Pinpoint the cell where the given text exists, returning its (X, Y) midpoint coordinate. 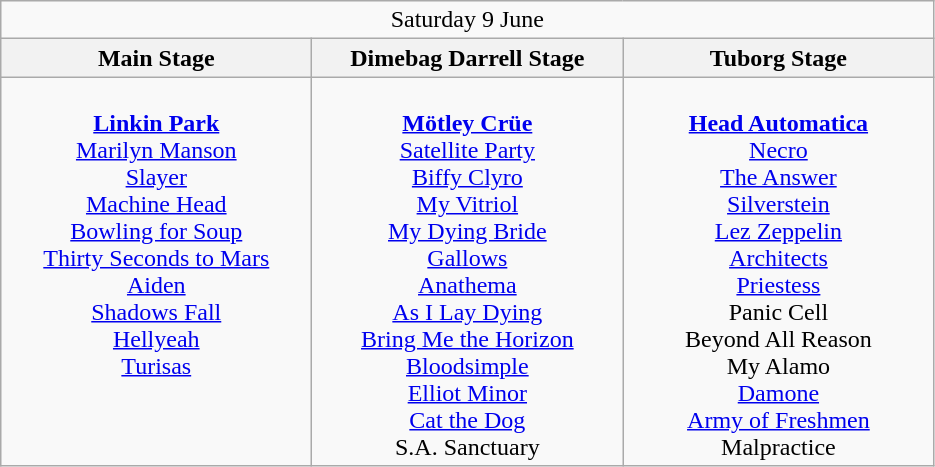
Main Stage (156, 58)
Linkin Park Marilyn Manson Slayer Machine Head Bowling for Soup Thirty Seconds to Mars Aiden Shadows Fall Hellyeah Turisas (156, 272)
Saturday 9 June (468, 20)
Tuborg Stage (778, 58)
Dimebag Darrell Stage (468, 58)
